Output the (x, y) coordinate of the center of the cell containing the given text.  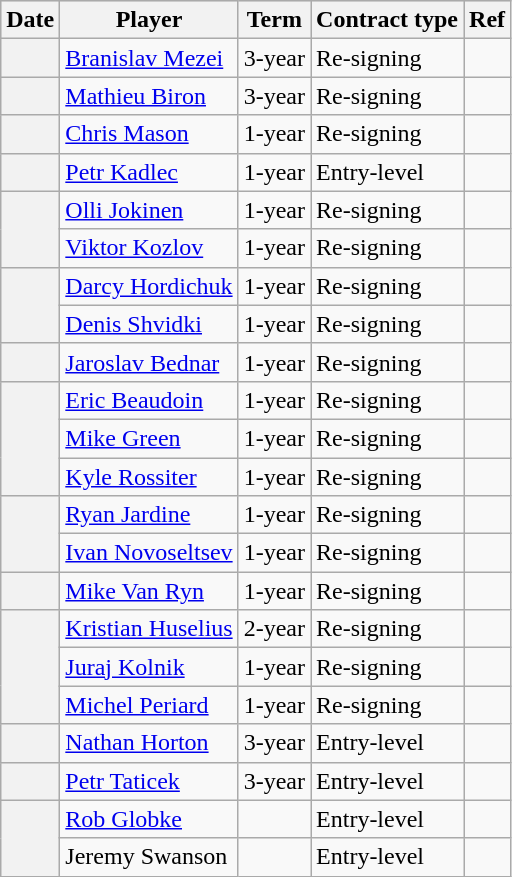
Petr Taticek (149, 781)
Branislav Mezei (149, 58)
Chris Mason (149, 134)
Ref (488, 20)
Ryan Jardine (149, 515)
Player (149, 20)
Jaroslav Bednar (149, 362)
Term (274, 20)
Mike Van Ryn (149, 591)
Eric Beaudoin (149, 400)
Nathan Horton (149, 743)
Date (30, 20)
Viktor Kozlov (149, 248)
Mike Green (149, 438)
Michel Periard (149, 705)
Juraj Kolnik (149, 667)
Ivan Novoseltsev (149, 553)
Mathieu Biron (149, 96)
Kristian Huselius (149, 629)
Contract type (388, 20)
2-year (274, 629)
Rob Globke (149, 819)
Kyle Rossiter (149, 477)
Denis Shvidki (149, 324)
Jeremy Swanson (149, 857)
Darcy Hordichuk (149, 286)
Olli Jokinen (149, 210)
Petr Kadlec (149, 172)
